Determine the (x, y) coordinate at the center of the cell enclosing the given text.  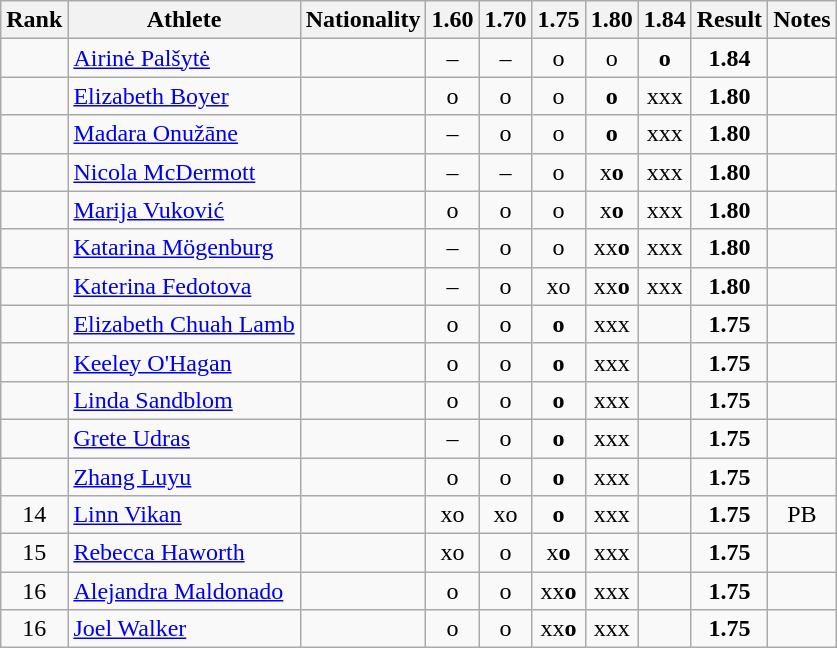
15 (34, 553)
Elizabeth Boyer (184, 96)
1.60 (452, 20)
Linn Vikan (184, 515)
Athlete (184, 20)
Katarina Mögenburg (184, 248)
Katerina Fedotova (184, 286)
Grete Udras (184, 438)
1.70 (506, 20)
14 (34, 515)
Rank (34, 20)
Rebecca Haworth (184, 553)
Airinė Palšytė (184, 58)
Linda Sandblom (184, 400)
Keeley O'Hagan (184, 362)
Result (729, 20)
Zhang Luyu (184, 477)
Nicola McDermott (184, 172)
Madara Onužāne (184, 134)
Alejandra Maldonado (184, 591)
Nationality (363, 20)
Notes (802, 20)
Marija Vuković (184, 210)
Joel Walker (184, 629)
PB (802, 515)
Elizabeth Chuah Lamb (184, 324)
